Extract the [x, y] coordinate from the center of the cell holding the provided text.  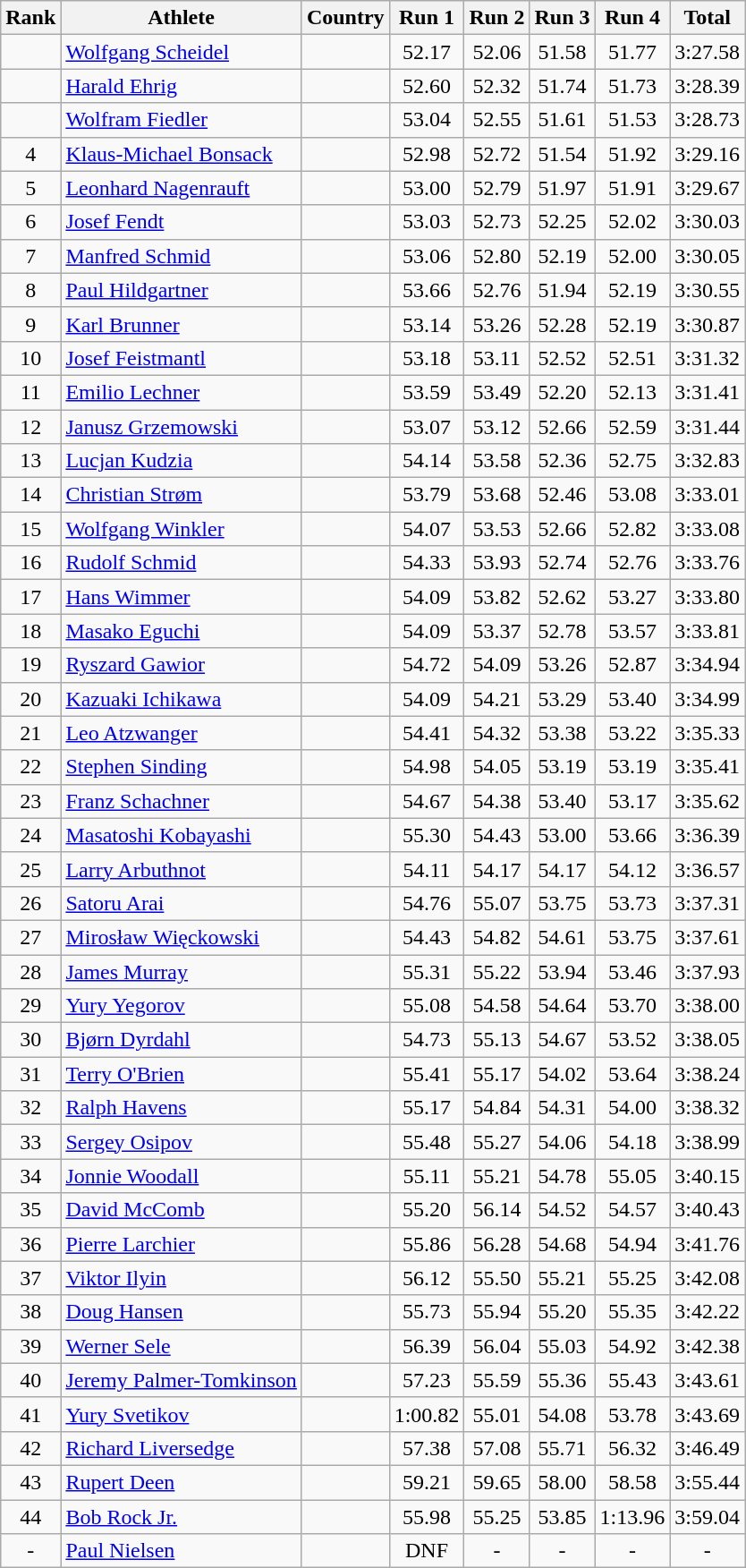
53.82 [497, 597]
54.76 [427, 903]
Christian Strøm [182, 495]
53.27 [632, 597]
3:55.44 [708, 1482]
52.17 [427, 52]
3:59.04 [708, 1517]
51.74 [562, 86]
52.32 [497, 86]
3:36.39 [708, 835]
20 [30, 699]
55.43 [632, 1380]
23 [30, 801]
Pierre Larchier [182, 1244]
55.30 [427, 835]
3:33.08 [708, 529]
54.72 [427, 665]
53.08 [632, 495]
56.14 [497, 1210]
42 [30, 1448]
Werner Sele [182, 1346]
Ralph Havens [182, 1108]
54.31 [562, 1108]
54.32 [497, 733]
52.36 [562, 461]
Karl Brunner [182, 324]
51.91 [632, 188]
Hans Wimmer [182, 597]
Rank [30, 18]
8 [30, 290]
3:29.67 [708, 188]
55.94 [497, 1312]
3:30.05 [708, 256]
52.60 [427, 86]
Yury Yegorov [182, 1006]
3:38.99 [708, 1142]
52.46 [562, 495]
Lucjan Kudzia [182, 461]
55.86 [427, 1244]
36 [30, 1244]
41 [30, 1414]
53.14 [427, 324]
54.82 [497, 937]
3:31.44 [708, 427]
Emilio Lechner [182, 392]
54.41 [427, 733]
3:42.22 [708, 1312]
12 [30, 427]
55.13 [497, 1040]
3:30.03 [708, 222]
Run 2 [497, 18]
52.52 [562, 358]
54.68 [562, 1244]
53.78 [632, 1414]
55.71 [562, 1448]
Bjørn Dyrdahl [182, 1040]
54.12 [632, 869]
53.93 [497, 563]
52.25 [562, 222]
3:28.39 [708, 86]
David McComb [182, 1210]
3:30.55 [708, 290]
15 [30, 529]
Total [708, 18]
13 [30, 461]
Wolfgang Winkler [182, 529]
53.94 [562, 971]
54.08 [562, 1414]
51.54 [562, 154]
53.29 [562, 699]
3:29.16 [708, 154]
Larry Arbuthnot [182, 869]
52.73 [497, 222]
52.78 [562, 631]
Stephen Sinding [182, 767]
55.50 [497, 1278]
Harald Ehrig [182, 86]
53.49 [497, 392]
53.68 [497, 495]
3:38.00 [708, 1006]
54.98 [427, 767]
51.53 [632, 120]
31 [30, 1074]
55.11 [427, 1176]
51.77 [632, 52]
Wolfram Fiedler [182, 120]
52.02 [632, 222]
54.18 [632, 1142]
54.57 [632, 1210]
52.62 [562, 597]
Josef Feistmantl [182, 358]
Athlete [182, 18]
Satoru Arai [182, 903]
38 [30, 1312]
52.20 [562, 392]
Janusz Grzemowski [182, 427]
52.79 [497, 188]
3:31.41 [708, 392]
55.59 [497, 1380]
54.06 [562, 1142]
53.38 [562, 733]
17 [30, 597]
3:34.99 [708, 699]
11 [30, 392]
3:36.57 [708, 869]
55.07 [497, 903]
25 [30, 869]
32 [30, 1108]
Jeremy Palmer-Tomkinson [182, 1380]
1:00.82 [427, 1414]
55.73 [427, 1312]
55.27 [497, 1142]
Ryszard Gawior [182, 665]
55.22 [497, 971]
53.37 [497, 631]
53.79 [427, 495]
54.33 [427, 563]
3:30.87 [708, 324]
54.52 [562, 1210]
22 [30, 767]
27 [30, 937]
52.06 [497, 52]
Country [345, 18]
53.53 [497, 529]
Masatoshi Kobayashi [182, 835]
3:37.31 [708, 903]
3:42.08 [708, 1278]
53.04 [427, 120]
54.02 [562, 1074]
56.39 [427, 1346]
Run 1 [427, 18]
55.41 [427, 1074]
Josef Fendt [182, 222]
39 [30, 1346]
56.32 [632, 1448]
21 [30, 733]
58.00 [562, 1482]
3:35.41 [708, 767]
52.51 [632, 358]
3:28.73 [708, 120]
28 [30, 971]
19 [30, 665]
52.82 [632, 529]
54.21 [497, 699]
3:38.05 [708, 1040]
54.61 [562, 937]
3:41.76 [708, 1244]
53.22 [632, 733]
33 [30, 1142]
DNF [427, 1551]
53.57 [632, 631]
26 [30, 903]
Paul Nielsen [182, 1551]
3:43.69 [708, 1414]
54.64 [562, 1006]
14 [30, 495]
Richard Liversedge [182, 1448]
56.04 [497, 1346]
55.48 [427, 1142]
52.80 [497, 256]
52.87 [632, 665]
Rupert Deen [182, 1482]
3:33.76 [708, 563]
Masako Eguchi [182, 631]
52.74 [562, 563]
55.03 [562, 1346]
54.92 [632, 1346]
Klaus-Michael Bonsack [182, 154]
54.94 [632, 1244]
Rudolf Schmid [182, 563]
Mirosław Więckowski [182, 937]
Manfred Schmid [182, 256]
52.72 [497, 154]
53.07 [427, 427]
3:42.38 [708, 1346]
54.05 [497, 767]
Doug Hansen [182, 1312]
53.03 [427, 222]
54.00 [632, 1108]
5 [30, 188]
56.28 [497, 1244]
3:37.61 [708, 937]
54.38 [497, 801]
Terry O'Brien [182, 1074]
51.92 [632, 154]
53.11 [497, 358]
Leo Atzwanger [182, 733]
3:40.15 [708, 1176]
James Murray [182, 971]
18 [30, 631]
54.78 [562, 1176]
9 [30, 324]
Bob Rock Jr. [182, 1517]
53.59 [427, 392]
7 [30, 256]
52.28 [562, 324]
53.18 [427, 358]
3:38.32 [708, 1108]
4 [30, 154]
3:46.49 [708, 1448]
51.97 [562, 188]
53.58 [497, 461]
55.98 [427, 1517]
51.61 [562, 120]
Sergey Osipov [182, 1142]
53.46 [632, 971]
29 [30, 1006]
3:35.33 [708, 733]
Jonnie Woodall [182, 1176]
3:31.32 [708, 358]
1:13.96 [632, 1517]
58.58 [632, 1482]
52.98 [427, 154]
55.01 [497, 1414]
44 [30, 1517]
3:33.01 [708, 495]
52.00 [632, 256]
43 [30, 1482]
54.84 [497, 1108]
57.23 [427, 1380]
52.55 [497, 120]
Leonhard Nagenrauft [182, 188]
55.08 [427, 1006]
54.11 [427, 869]
34 [30, 1176]
57.38 [427, 1448]
Franz Schachner [182, 801]
Kazuaki Ichikawa [182, 699]
3:35.62 [708, 801]
3:43.61 [708, 1380]
52.75 [632, 461]
Viktor Ilyin [182, 1278]
3:38.24 [708, 1074]
56.12 [427, 1278]
37 [30, 1278]
3:34.94 [708, 665]
6 [30, 222]
Paul Hildgartner [182, 290]
54.58 [497, 1006]
40 [30, 1380]
53.73 [632, 903]
Wolfgang Scheidel [182, 52]
24 [30, 835]
53.64 [632, 1074]
53.70 [632, 1006]
51.73 [632, 86]
53.12 [497, 427]
3:33.81 [708, 631]
53.85 [562, 1517]
54.14 [427, 461]
53.52 [632, 1040]
55.35 [632, 1312]
54.07 [427, 529]
16 [30, 563]
59.65 [497, 1482]
52.59 [632, 427]
53.17 [632, 801]
10 [30, 358]
54.73 [427, 1040]
Yury Svetikov [182, 1414]
55.36 [562, 1380]
55.31 [427, 971]
53.06 [427, 256]
3:32.83 [708, 461]
52.13 [632, 392]
Run 4 [632, 18]
3:33.80 [708, 597]
3:27.58 [708, 52]
59.21 [427, 1482]
57.08 [497, 1448]
55.05 [632, 1176]
35 [30, 1210]
30 [30, 1040]
51.94 [562, 290]
3:37.93 [708, 971]
3:40.43 [708, 1210]
51.58 [562, 52]
Run 3 [562, 18]
